Return [X, Y] of the center of cell containing provided text 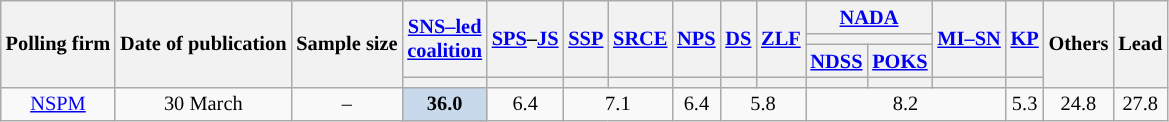
Others [1079, 44]
NSPM [58, 104]
Polling firm [58, 44]
SNS–ledcoalition [444, 38]
Sample size [346, 44]
36.0 [444, 104]
7.1 [618, 104]
NADA [870, 17]
KP [1025, 38]
SSP [586, 38]
POKS [900, 61]
27.8 [1140, 104]
Lead [1140, 44]
5.3 [1025, 104]
30 March [203, 104]
SRCE [640, 38]
NPS [696, 38]
8.2 [906, 104]
ZLF [780, 38]
5.8 [762, 104]
MI–SN [970, 38]
24.8 [1079, 104]
NDSS [837, 61]
SPS–JS [526, 38]
DS [738, 38]
– [346, 104]
Date of publication [203, 44]
